Locate the cell with the specified text and output its (x, y) center coordinate. 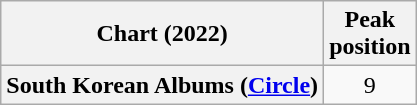
Chart (2022) (162, 34)
South Korean Albums (Circle) (162, 85)
9 (370, 85)
Peakposition (370, 34)
